Extract the [x, y] coordinate from the center of the cell holding the provided text.  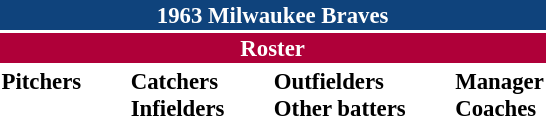
Roster [272, 48]
1963 Milwaukee Braves [272, 15]
